Pinpoint the cell where the given text exists, returning its (x, y) midpoint coordinate. 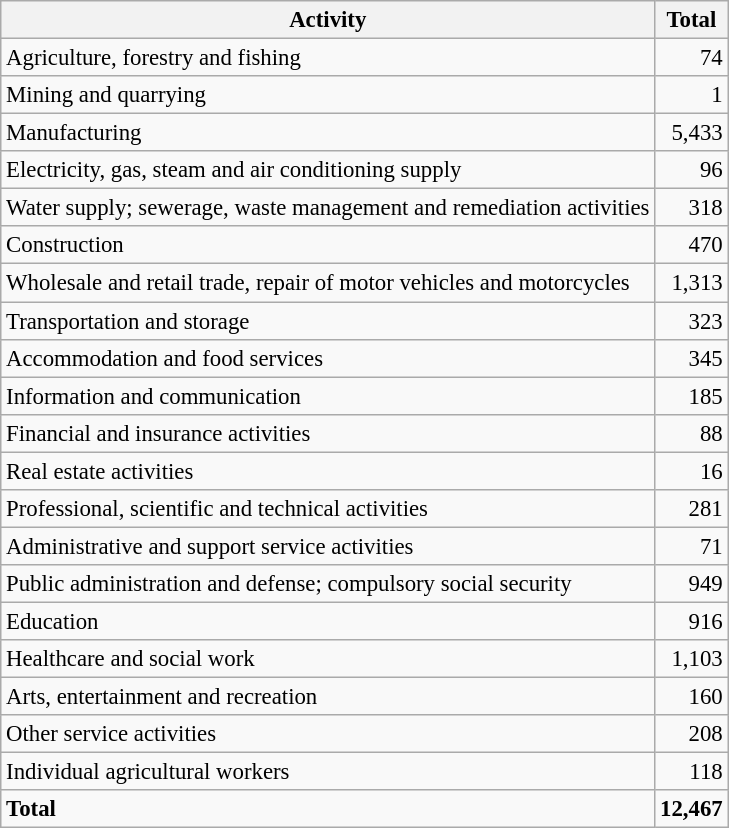
208 (692, 734)
Other service activities (328, 734)
1,103 (692, 659)
Accommodation and food services (328, 358)
Activity (328, 20)
Professional, scientific and technical activities (328, 509)
345 (692, 358)
160 (692, 697)
Electricity, gas, steam and air conditioning supply (328, 170)
Real estate activities (328, 471)
Construction (328, 245)
1 (692, 95)
Financial and insurance activities (328, 433)
Administrative and support service activities (328, 546)
16 (692, 471)
916 (692, 621)
Water supply; sewerage, waste management and remediation activities (328, 208)
949 (692, 584)
74 (692, 58)
Transportation and storage (328, 321)
Healthcare and social work (328, 659)
281 (692, 509)
71 (692, 546)
Public administration and defense; compulsory social security (328, 584)
88 (692, 433)
96 (692, 170)
Individual agricultural workers (328, 772)
5,433 (692, 133)
470 (692, 245)
318 (692, 208)
1,313 (692, 283)
Manufacturing (328, 133)
Education (328, 621)
12,467 (692, 809)
Wholesale and retail trade, repair of motor vehicles and motorcycles (328, 283)
Information and communication (328, 396)
323 (692, 321)
Arts, entertainment and recreation (328, 697)
118 (692, 772)
Mining and quarrying (328, 95)
185 (692, 396)
Agriculture, forestry and fishing (328, 58)
